Locate the cell with the specified text and output its [X, Y] center coordinate. 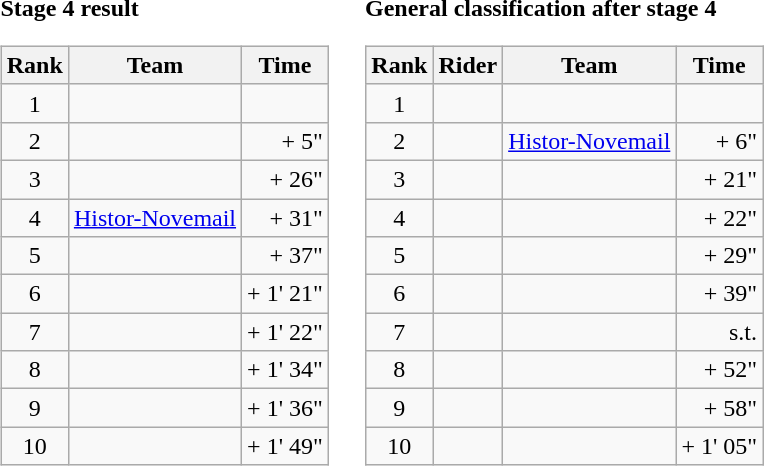
+ 1' 21" [286, 294]
+ 26" [286, 179]
+ 58" [720, 408]
+ 22" [720, 217]
Rider [468, 65]
+ 37" [286, 256]
+ 1' 34" [286, 370]
+ 1' 22" [286, 332]
+ 5" [286, 141]
+ 1' 36" [286, 408]
+ 6" [720, 141]
+ 1' 49" [286, 446]
+ 29" [720, 256]
+ 21" [720, 179]
+ 39" [720, 294]
+ 1' 05" [720, 446]
+ 52" [720, 370]
s.t. [720, 332]
+ 31" [286, 217]
